Locate the cell with the specified text and output its (X, Y) center coordinate. 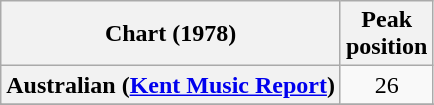
Australian (Kent Music Report) (171, 85)
Chart (1978) (171, 34)
Peakposition (386, 34)
26 (386, 85)
